Pinpoint the cell where the given text exists, returning its (X, Y) midpoint coordinate. 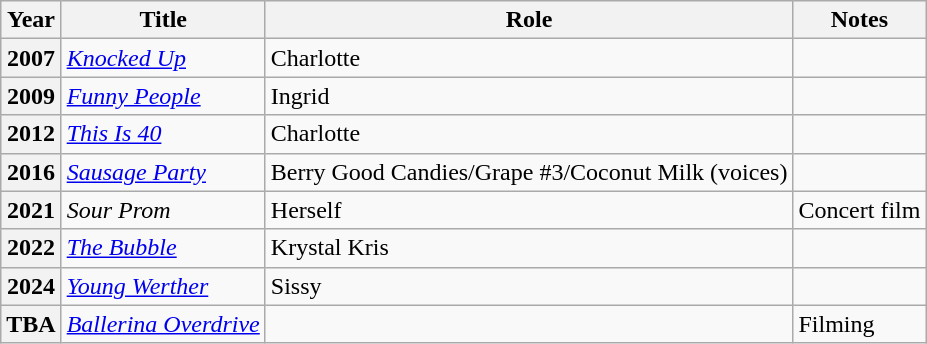
Notes (860, 20)
Funny People (163, 96)
Filming (860, 324)
Ingrid (529, 96)
Young Werther (163, 286)
Title (163, 20)
2024 (31, 286)
Herself (529, 210)
2007 (31, 58)
Role (529, 20)
2021 (31, 210)
This Is 40 (163, 134)
2012 (31, 134)
Krystal Kris (529, 248)
The Bubble (163, 248)
Sour Prom (163, 210)
2022 (31, 248)
Knocked Up (163, 58)
Sissy (529, 286)
Ballerina Overdrive (163, 324)
2016 (31, 172)
Year (31, 20)
2009 (31, 96)
Berry Good Candies/Grape #3/Coconut Milk (voices) (529, 172)
Sausage Party (163, 172)
Concert film (860, 210)
TBA (31, 324)
